Scan for the cell matching the given text and deliver its [X, Y] coordinate at center. 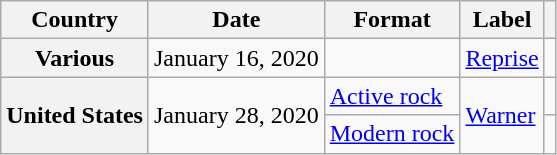
Date [236, 20]
Modern rock [392, 134]
Reprise [502, 58]
Warner [502, 115]
United States [75, 115]
Label [502, 20]
Country [75, 20]
January 28, 2020 [236, 115]
Various [75, 58]
Format [392, 20]
January 16, 2020 [236, 58]
Active rock [392, 96]
